From the cell containing the given text, extract its center point as [x, y] coordinate. 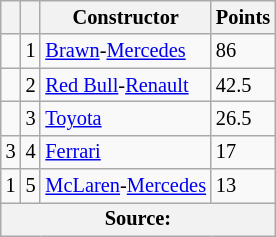
26.5 [243, 118]
Brawn-Mercedes [125, 51]
Source: [138, 219]
McLaren-Mercedes [125, 186]
Red Bull-Renault [125, 85]
2 [31, 85]
Toyota [125, 118]
Constructor [125, 17]
86 [243, 51]
4 [31, 152]
Ferrari [125, 152]
Points [243, 17]
17 [243, 152]
42.5 [243, 85]
13 [243, 186]
5 [31, 186]
